Capture the cell that displays the provided text and extract its (x, y) central coordinate. 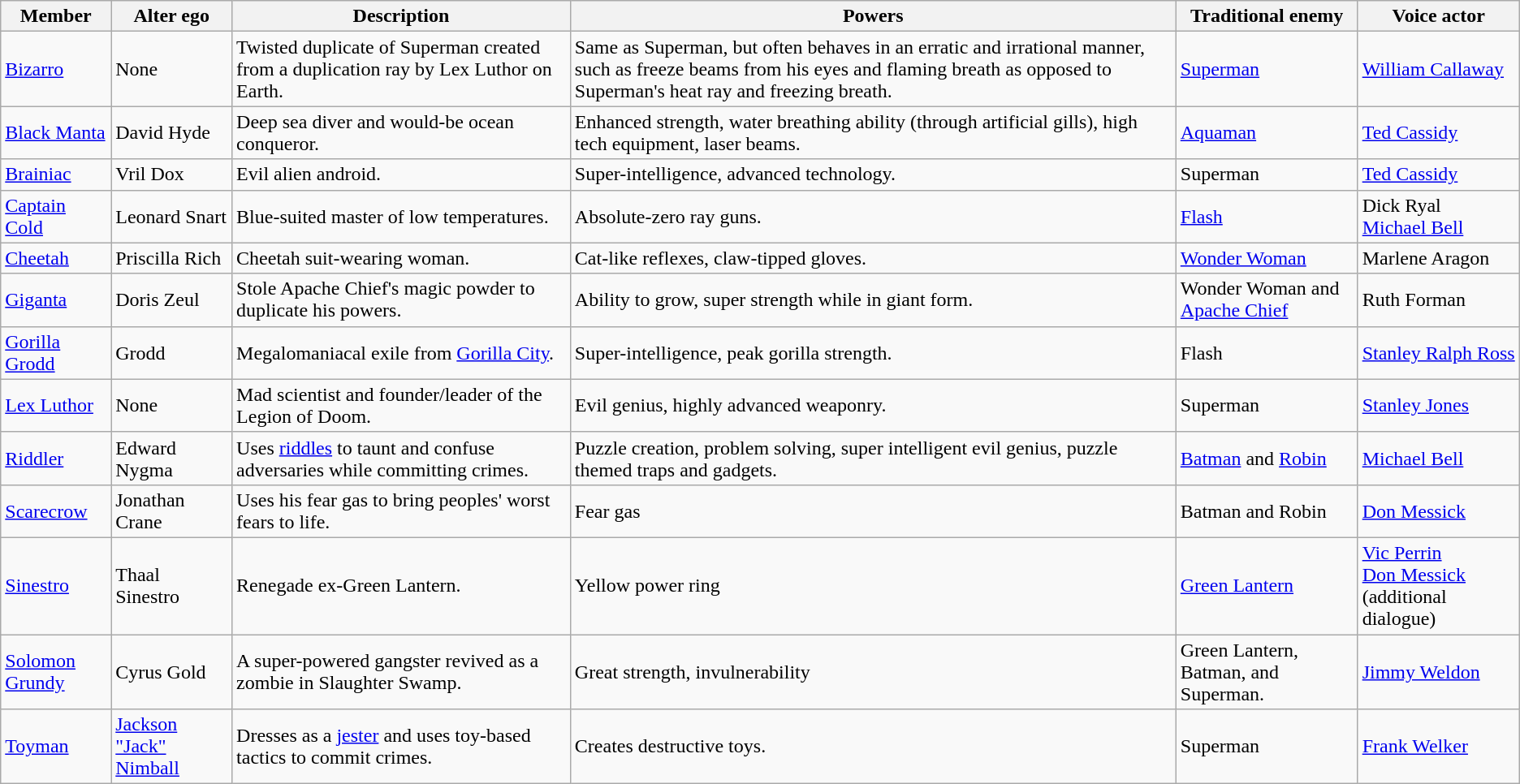
Cheetah suit-wearing woman. (401, 258)
Don Messick (1439, 511)
Vic PerrinDon Messick (additional dialogue) (1439, 586)
Captain Cold (56, 216)
A super-powered gangster revived as a zombie in Slaughter Swamp. (401, 672)
Cheetah (56, 258)
Dresses as a jester and uses toy-based tactics to commit crimes. (401, 747)
Scarecrow (56, 511)
Marlene Aragon (1439, 258)
Traditional enemy (1267, 16)
Absolute-zero ray guns. (873, 216)
Twisted duplicate of Superman created from a duplication ray by Lex Luthor on Earth. (401, 69)
Giganta (56, 300)
Alter ego (172, 16)
Ability to grow, super strength while in giant form. (873, 300)
Green Lantern (1267, 586)
Brainiac (56, 174)
Vril Dox (172, 174)
Super-intelligence, advanced technology. (873, 174)
Cyrus Gold (172, 672)
Thaal Sinestro (172, 586)
Wonder Woman and Apache Chief (1267, 300)
Gorilla Grodd (56, 352)
Stole Apache Chief's magic powder to duplicate his powers. (401, 300)
Great strength, invulnerability (873, 672)
Jackson "Jack" Nimball (172, 747)
David Hyde (172, 133)
Deep sea diver and would-be ocean conqueror. (401, 133)
Lex Luthor (56, 406)
Uses riddles to taunt and confuse adversaries while committing crimes. (401, 458)
Stanley Ralph Ross (1439, 352)
Enhanced strength, water breathing ability (through artificial gills), high tech equipment, laser beams. (873, 133)
Jonathan Crane (172, 511)
Renegade ex-Green Lantern. (401, 586)
Mad scientist and founder/leader of the Legion of Doom. (401, 406)
Bizarro (56, 69)
Priscilla Rich (172, 258)
Toyman (56, 747)
Green Lantern, Batman, and Superman. (1267, 672)
Fear gas (873, 511)
Grodd (172, 352)
Evil alien android. (401, 174)
Evil genius, highly advanced weaponry. (873, 406)
Voice actor (1439, 16)
William Callaway (1439, 69)
Blue-suited master of low temperatures. (401, 216)
Super-intelligence, peak gorilla strength. (873, 352)
Riddler (56, 458)
Description (401, 16)
Yellow power ring (873, 586)
Edward Nygma (172, 458)
Puzzle creation, problem solving, super intelligent evil genius, puzzle themed traps and gadgets. (873, 458)
Creates destructive toys. (873, 747)
Leonard Snart (172, 216)
Member (56, 16)
Uses his fear gas to bring peoples' worst fears to life. (401, 511)
Dick RyalMichael Bell (1439, 216)
Doris Zeul (172, 300)
Frank Welker (1439, 747)
Jimmy Weldon (1439, 672)
Powers (873, 16)
Megalomaniacal exile from Gorilla City. (401, 352)
Aquaman (1267, 133)
Black Manta (56, 133)
Sinestro (56, 586)
Wonder Woman (1267, 258)
Ruth Forman (1439, 300)
Michael Bell (1439, 458)
Cat-like reflexes, claw-tipped gloves. (873, 258)
Stanley Jones (1439, 406)
Solomon Grundy (56, 672)
